Return [X, Y] of the center of cell containing provided text 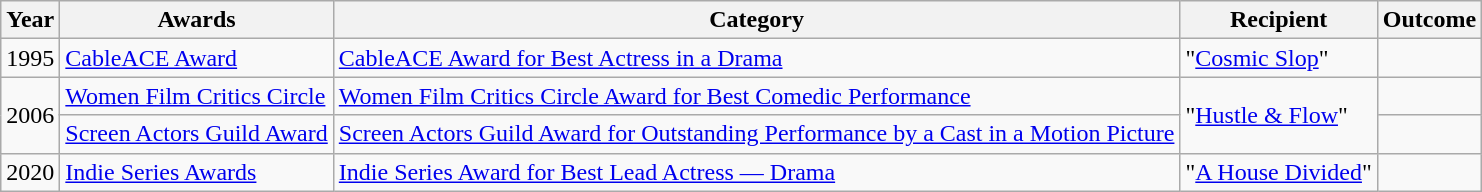
CableACE Award [196, 58]
Year [30, 20]
"Cosmic Slop" [1278, 58]
Recipient [1278, 20]
Indie Series Awards [196, 172]
Screen Actors Guild Award for Outstanding Performance by a Cast in a Motion Picture [756, 134]
Screen Actors Guild Award [196, 134]
Women Film Critics Circle [196, 96]
"Hustle & Flow" [1278, 115]
CableACE Award for Best Actress in a Drama [756, 58]
Women Film Critics Circle Award for Best Comedic Performance [756, 96]
Outcome [1429, 20]
Category [756, 20]
1995 [30, 58]
2020 [30, 172]
"A House Divided" [1278, 172]
Indie Series Award for Best Lead Actress — Drama [756, 172]
Awards [196, 20]
2006 [30, 115]
